Detect which cell encompasses the target text, then output its [x, y] center coordinate. 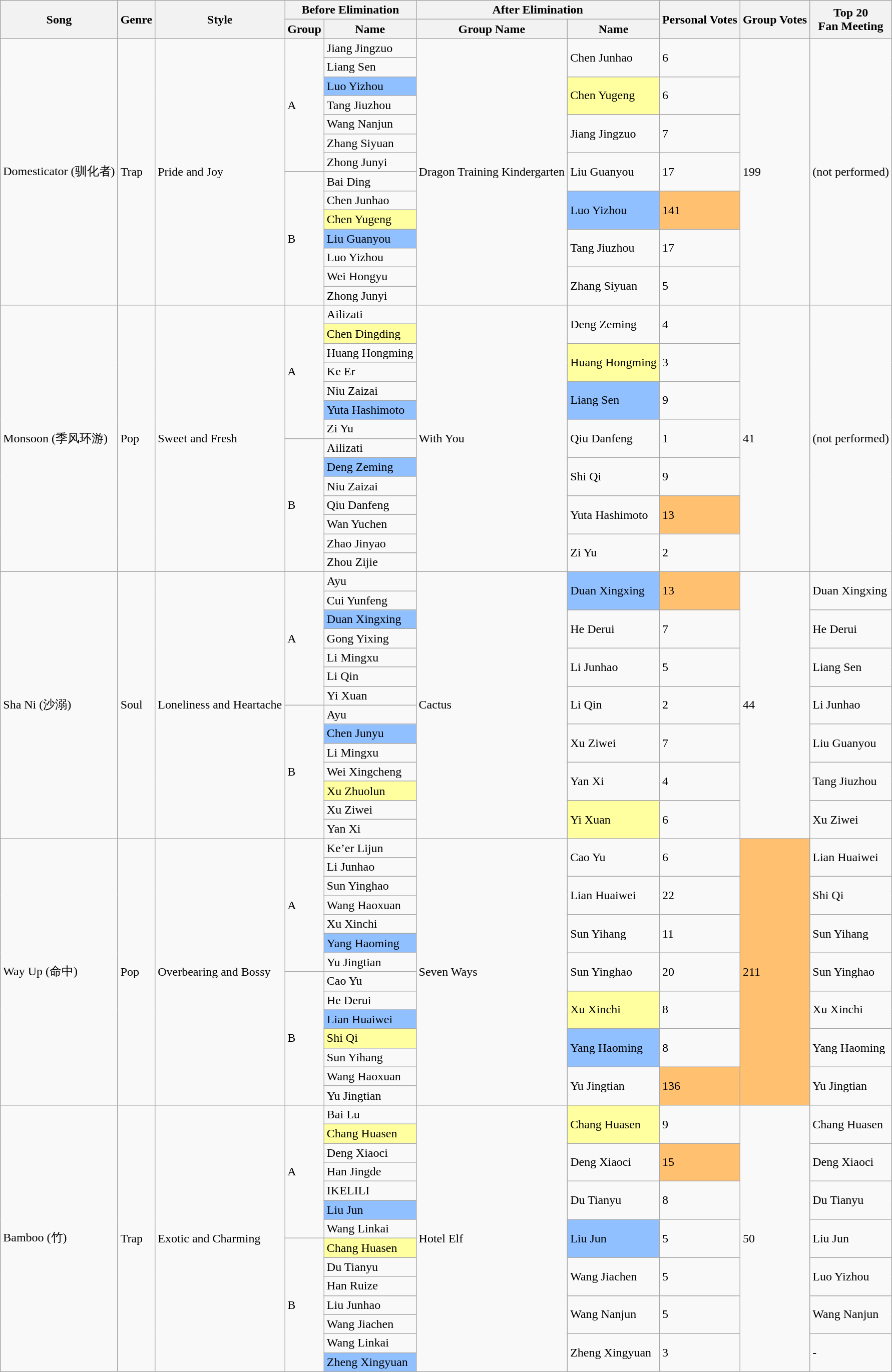
141 [700, 210]
Soul [136, 706]
Sha Ni (沙溺) [59, 706]
Group Name [492, 29]
Exotic and Charming [220, 1238]
Group [304, 29]
Wei Hongyu [370, 277]
Personal Votes [700, 20]
Zhao Jinyao [370, 543]
Dragon Training Kindergarten [492, 172]
Before Elimination [350, 10]
1 [700, 438]
Song [59, 20]
199 [775, 172]
Liu Junhao [370, 1305]
Cui Yunfeng [370, 600]
Loneliness and Heartache [220, 706]
Bai Ding [370, 181]
Zhou Zijie [370, 562]
211 [775, 972]
Monsoon (季风环游) [59, 438]
After Elimination [538, 10]
Pride and Joy [220, 172]
Gong Yixing [370, 638]
Bai Lu [370, 1114]
20 [700, 972]
Han Jingde [370, 1172]
Wan Yuchen [370, 524]
Seven Ways [492, 972]
Cactus [492, 706]
Sweet and Fresh [220, 438]
44 [775, 706]
Genre [136, 20]
22 [700, 896]
Hotel Elf [492, 1238]
Group Votes [775, 20]
Style [220, 20]
Domesticator (驯化者) [59, 172]
Bamboo (竹) [59, 1238]
Xu Zhuolun [370, 791]
- [851, 1352]
Han Ruize [370, 1286]
Chen Dingding [370, 334]
Top 20Fan Meeting [851, 20]
Chen Junyu [370, 734]
Ke’er Lijun [370, 848]
Ke Er [370, 372]
Overbearing and Bossy [220, 972]
Way Up (命中) [59, 972]
15 [700, 1162]
11 [700, 934]
41 [775, 438]
Wei Xingcheng [370, 772]
IKELILI [370, 1191]
50 [775, 1238]
136 [700, 1086]
With You [492, 438]
